Return the (x, y) coordinate for the center point of the cell that contains the specified text.  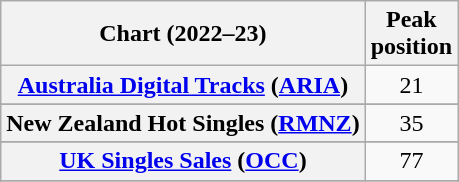
Chart (2022–23) (183, 34)
UK Singles Sales (OCC) (183, 161)
New Zealand Hot Singles (RMNZ) (183, 123)
Australia Digital Tracks (ARIA) (183, 85)
35 (411, 123)
Peakposition (411, 34)
21 (411, 85)
77 (411, 161)
